Return the (X, Y) coordinate for the center point of the cell that contains the specified text.  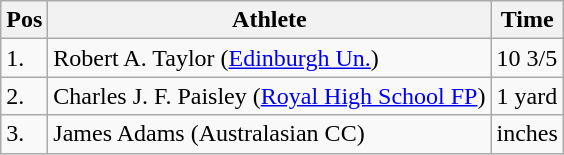
3. (24, 134)
1. (24, 58)
Charles J. F. Paisley (Royal High School FP) (270, 96)
1 yard (527, 96)
James Adams (Australasian CC) (270, 134)
Time (527, 20)
Athlete (270, 20)
Pos (24, 20)
2. (24, 96)
10 3/5 (527, 58)
inches (527, 134)
Robert A. Taylor (Edinburgh Un.) (270, 58)
